Return the (X, Y) coordinate for the center point of the cell that contains the specified text.  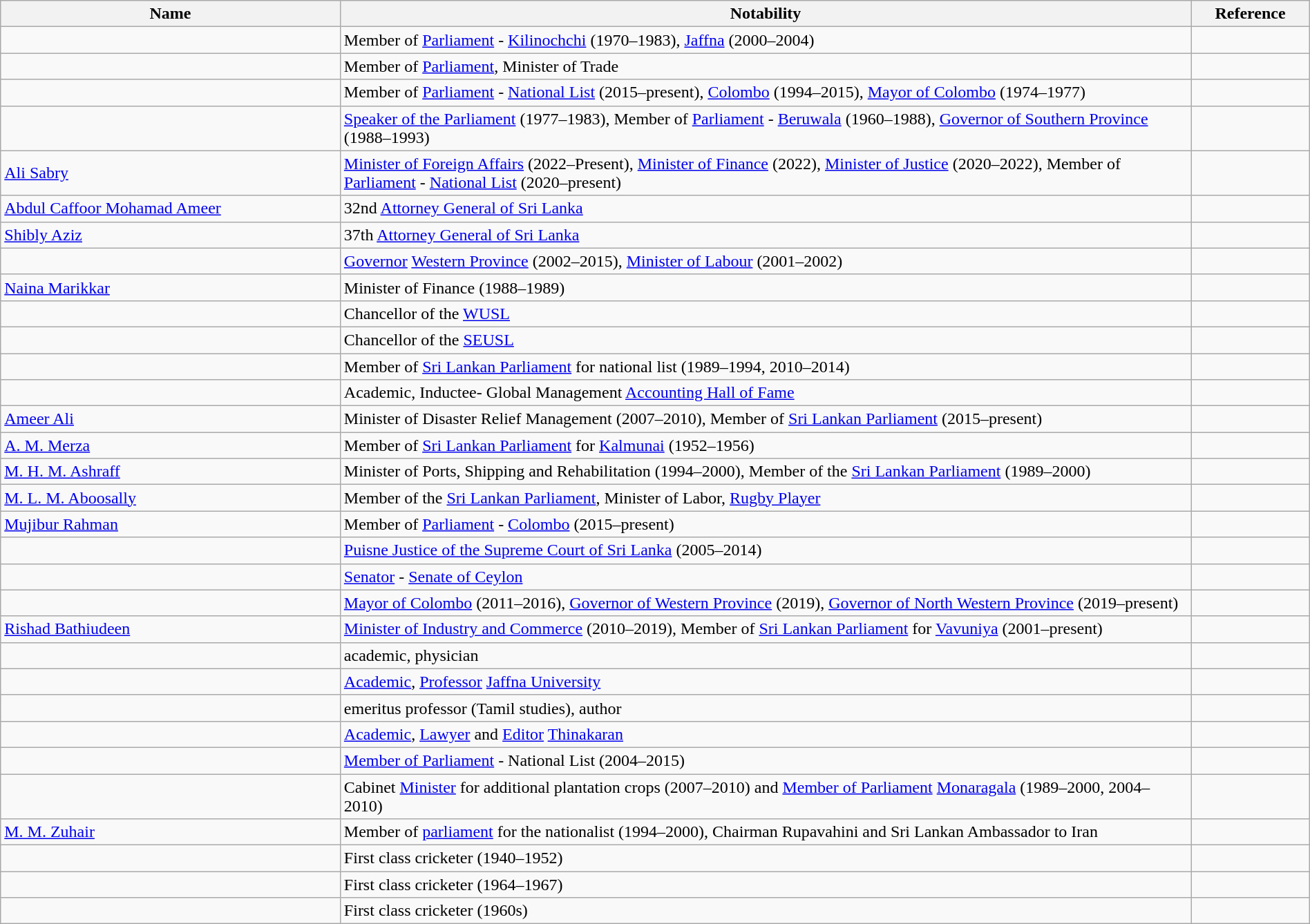
Shibly Aziz (171, 235)
Member of Parliament - Colombo (2015–present) (766, 524)
Minister of Finance (1988–1989) (766, 287)
Member of Parliament, Minister of Trade (766, 66)
Member of parliament for the nationalist (1994–2000), Chairman Rupavahini and Sri Lankan Ambassador to Iran (766, 832)
Member of Sri Lankan Parliament for Kalmunai (1952–1956) (766, 445)
Rishad Bathiudeen (171, 629)
Member of Parliament - Kilinochchi (1970–1983), Jaffna (2000–2004) (766, 40)
Minister of Industry and Commerce (2010–2019), Member of Sri Lankan Parliament for Vavuniya (2001–present) (766, 629)
Member of Parliament - National List (2004–2015) (766, 760)
Academic, Lawyer and Editor Thinakaran (766, 734)
M. M. Zuhair (171, 832)
Senator - Senate of Ceylon (766, 577)
Chancellor of the SEUSL (766, 340)
Ali Sabry (171, 173)
Ameer Ali (171, 419)
Member of Parliament - National List (2015–present), Colombo (1994–2015), Mayor of Colombo (1974–1977) (766, 93)
Speaker of the Parliament (1977–1983), Member of Parliament - Beruwala (1960–1988), Governor of Southern Province (1988–1993) (766, 128)
Academic, Professor Jaffna University (766, 682)
Reference (1251, 14)
Notability (766, 14)
Governor Western Province (2002–2015), Minister of Labour (2001–2002) (766, 261)
First class cricketer (1940–1952) (766, 858)
First class cricketer (1964–1967) (766, 885)
Chancellor of the WUSL (766, 314)
M. H. M. Ashraff (171, 472)
Minister of Disaster Relief Management (2007–2010), Member of Sri Lankan Parliament (2015–present) (766, 419)
Mujibur Rahman (171, 524)
A. M. Merza (171, 445)
Abdul Caffoor Mohamad Ameer (171, 209)
Name (171, 14)
Minister of Ports, Shipping and Rehabilitation (1994–2000), Member of the Sri Lankan Parliament (1989–2000) (766, 472)
Cabinet Minister for additional plantation crops (2007–2010) and Member of Parliament Monaragala (1989–2000, 2004–2010) (766, 796)
Puisne Justice of the Supreme Court of Sri Lanka (2005–2014) (766, 550)
37th Attorney General of Sri Lanka (766, 235)
Academic, Inductee- Global Management Accounting Hall of Fame (766, 393)
Member of the Sri Lankan Parliament, Minister of Labor, Rugby Player (766, 498)
Member of Sri Lankan Parliament for national list (1989–1994, 2010–2014) (766, 367)
32nd Attorney General of Sri Lanka (766, 209)
M. L. M. Aboosally (171, 498)
academic, physician (766, 655)
First class cricketer (1960s) (766, 911)
emeritus professor (Tamil studies), author (766, 708)
Naina Marikkar (171, 287)
Mayor of Colombo (2011–2016), Governor of Western Province (2019), Governor of North Western Province (2019–present) (766, 603)
